Return (x, y) of the center of cell containing provided text 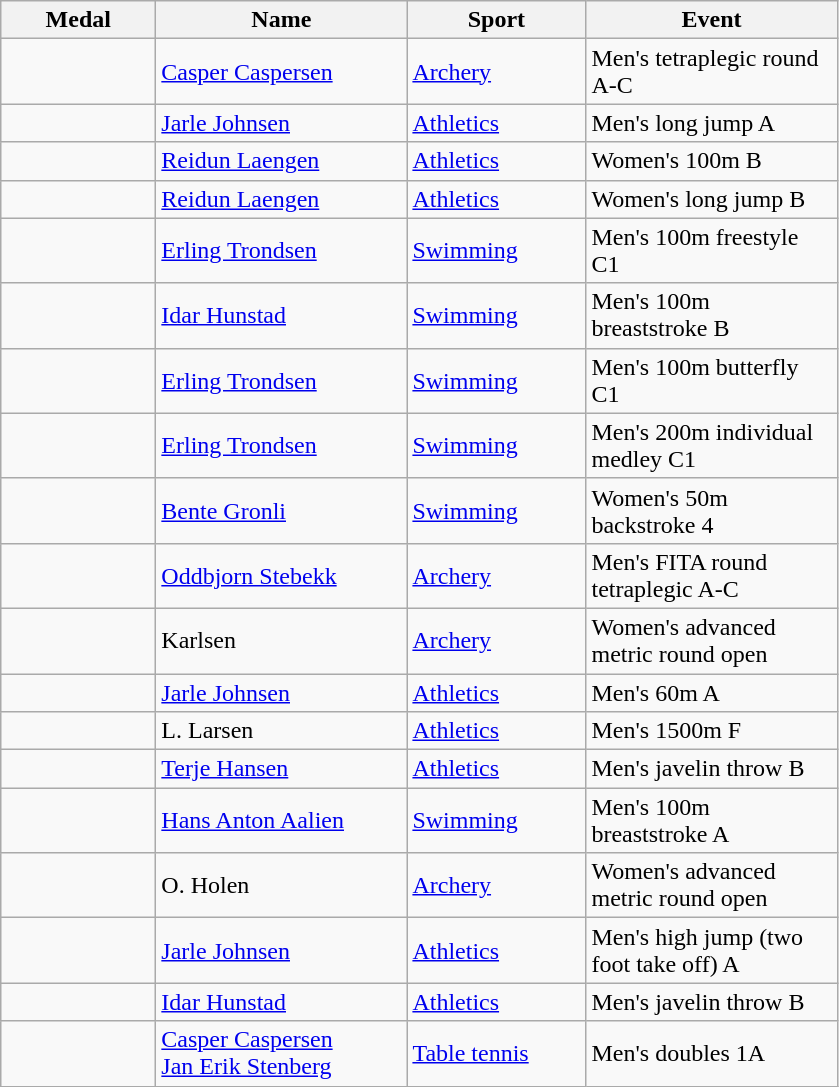
Men's 100m butterfly C1 (712, 380)
Men's 100m breaststroke A (712, 820)
O. Holen (282, 886)
Bente Gronli (282, 510)
Men's FITA round tetraplegic A-C (712, 576)
Name (282, 20)
Women's 100m B (712, 161)
Karlsen (282, 640)
Hans Anton Aalien (282, 820)
Men's doubles 1A (712, 1054)
Oddbjorn Stebekk (282, 576)
Women's 50m backstroke 4 (712, 510)
Sport (496, 20)
Event (712, 20)
Men's 1500m F (712, 731)
Table tennis (496, 1054)
Casper Caspersen (282, 72)
Men's long jump A (712, 123)
Men's 60m A (712, 693)
L. Larsen (282, 731)
Men's 200m individual medley C1 (712, 446)
Men's 100m freestyle C1 (712, 250)
Medal (78, 20)
Men's tetraplegic round A-C (712, 72)
Terje Hansen (282, 769)
Women's long jump B (712, 199)
Men's high jump (two foot take off) A (712, 950)
Casper Caspersen Jan Erik Stenberg (282, 1054)
Men's 100m breaststroke B (712, 316)
